For the text-containing cell, return its midpoint in [X, Y] coordinate format. 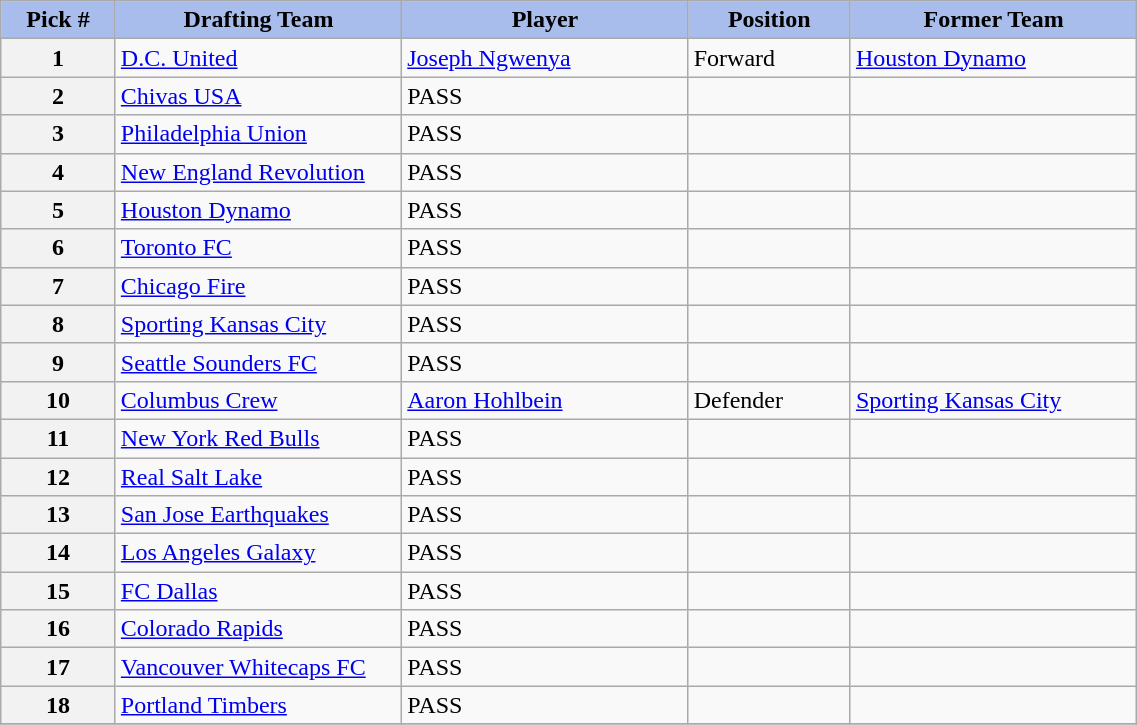
D.C. United [258, 58]
Chivas USA [258, 96]
Seattle Sounders FC [258, 362]
14 [58, 553]
San Jose Earthquakes [258, 515]
13 [58, 515]
Pick # [58, 20]
Los Angeles Galaxy [258, 553]
2 [58, 96]
Position [769, 20]
7 [58, 286]
Chicago Fire [258, 286]
Portland Timbers [258, 705]
8 [58, 324]
Forward [769, 58]
16 [58, 629]
12 [58, 477]
Columbus Crew [258, 400]
Drafting Team [258, 20]
Player [545, 20]
9 [58, 362]
Toronto FC [258, 248]
Former Team [993, 20]
Philadelphia Union [258, 134]
Real Salt Lake [258, 477]
Aaron Hohlbein [545, 400]
3 [58, 134]
FC Dallas [258, 591]
17 [58, 667]
4 [58, 172]
5 [58, 210]
1 [58, 58]
18 [58, 705]
Vancouver Whitecaps FC [258, 667]
11 [58, 438]
6 [58, 248]
New England Revolution [258, 172]
10 [58, 400]
New York Red Bulls [258, 438]
15 [58, 591]
Joseph Ngwenya [545, 58]
Colorado Rapids [258, 629]
Defender [769, 400]
